Capture the cell that displays the provided text and extract its [x, y] central coordinate. 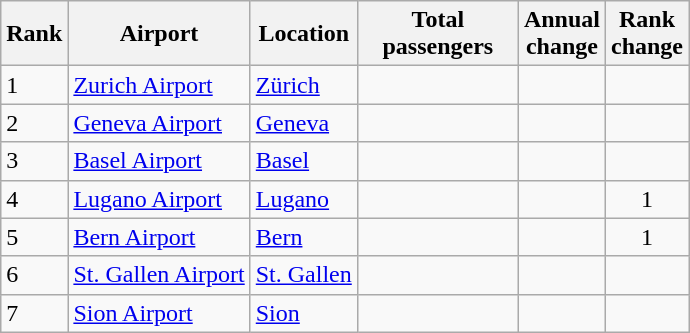
Annualchange [562, 34]
Rankchange [646, 34]
4 [34, 199]
Sion Airport [159, 313]
Zürich [304, 85]
Basel [304, 161]
7 [34, 313]
Airport [159, 34]
Location [304, 34]
3 [34, 161]
Sion [304, 313]
Bern [304, 237]
Rank [34, 34]
Totalpassengers [438, 34]
Zurich Airport [159, 85]
Basel Airport [159, 161]
St. Gallen Airport [159, 275]
6 [34, 275]
Bern Airport [159, 237]
Lugano [304, 199]
Geneva Airport [159, 123]
Lugano Airport [159, 199]
Geneva [304, 123]
2 [34, 123]
St. Gallen [304, 275]
5 [34, 237]
